For the text-containing cell, return its midpoint in [x, y] coordinate format. 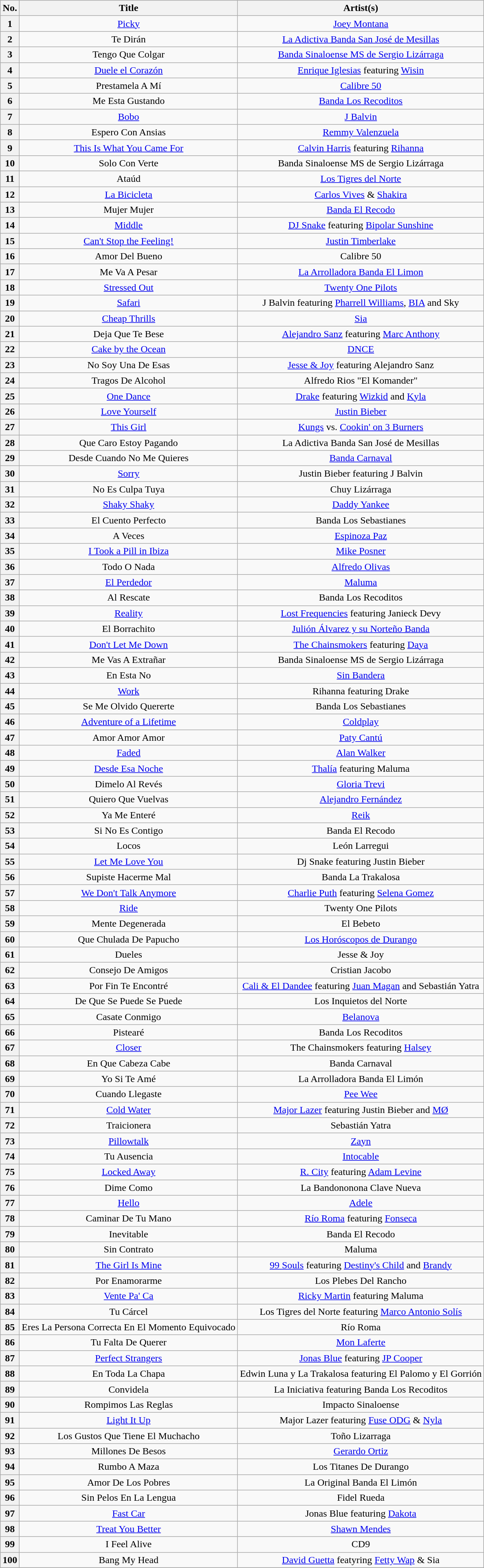
Consejo De Amigos [129, 970]
Can't Stop the Feeling! [129, 241]
Pistearé [129, 1032]
No Soy Una De Esas [129, 365]
99 [10, 1544]
Sin Contrato [129, 1250]
Cristian Jacobo [361, 970]
58 [10, 908]
Solo Con Verte [129, 163]
Los Titanes De Durango [361, 1467]
Closer [129, 1048]
Justin Timberlake [361, 241]
Edwin Luna y La Trakalosa featuring El Palomo y El Gorrión [361, 1374]
Me Esta Gustando [129, 101]
69 [10, 1079]
Safari [129, 303]
Río Roma [361, 1327]
Rihanna featuring Drake [361, 691]
Reality [129, 613]
Por Enamorarme [129, 1281]
Sin Bandera [361, 675]
44 [10, 691]
Daddy Yankee [361, 505]
Tengo Que Colgar [129, 55]
Que Caro Estoy Pagando [129, 442]
7 [10, 117]
Los Plebes Del Rancho [361, 1281]
Espero Con Ansias [129, 132]
88 [10, 1374]
43 [10, 675]
53 [10, 830]
Ricky Martin featuring Maluma [361, 1296]
Justin Bieber featuring J Balvin [361, 474]
56 [10, 877]
40 [10, 629]
Jesse & Joy [361, 955]
Middle [129, 225]
Caminar De Tu Mano [129, 1219]
59 [10, 923]
El Perdedor [129, 582]
El Cuento Perfecto [129, 520]
100 [10, 1560]
11 [10, 179]
Te Dirán [129, 39]
41 [10, 644]
La Iniciativa featuring Banda Los Recoditos [361, 1389]
Sorry [129, 474]
Dueles [129, 955]
Bang My Head [129, 1560]
Hello [129, 1203]
39 [10, 613]
91 [10, 1420]
Remmy Valenzuela [361, 132]
Me Va A Pesar [129, 272]
96 [10, 1498]
Cheap Thrills [129, 318]
99 Souls featuring Destiny's Child and Brandy [361, 1265]
Tragos De Alcohol [129, 380]
80 [10, 1250]
La Bicicleta [129, 194]
Si No Es Contigo [129, 830]
Amor Del Bueno [129, 256]
90 [10, 1405]
Bobo [129, 117]
CD9 [361, 1544]
45 [10, 707]
47 [10, 738]
19 [10, 303]
33 [10, 520]
No Es Culpa Tuya [129, 489]
En Toda La Chapa [129, 1374]
Tu Falta De Querer [129, 1343]
Banda La Trakalosa [361, 877]
Amor Amor Amor [129, 738]
64 [10, 1001]
Justin Bieber [361, 411]
Julión Álvarez y su Norteño Banda [361, 629]
Pee Wee [361, 1094]
87 [10, 1358]
Traicionera [129, 1125]
Jonas Blue featuring Dakota [361, 1513]
51 [10, 799]
38 [10, 598]
75 [10, 1172]
35 [10, 551]
8 [10, 132]
82 [10, 1281]
5 [10, 86]
A Veces [129, 536]
48 [10, 753]
En Esta No [129, 675]
Pillowtalk [129, 1141]
The Girl Is Mine [129, 1265]
Los Tigres del Norte featuring Marco Antonio Solís [361, 1312]
Title [129, 8]
63 [10, 986]
One Dance [129, 396]
No. [10, 8]
Faded [129, 753]
El Borrachito [129, 629]
Rompimos Las Reglas [129, 1405]
En Que Cabeza Cabe [129, 1063]
21 [10, 334]
Perfect Strangers [129, 1358]
De Que Se Puede Se Puede [129, 1001]
Shaky Shaky [129, 505]
20 [10, 318]
Alfredo Olivas [361, 567]
1 [10, 24]
Fast Car [129, 1513]
Convidela [129, 1389]
25 [10, 396]
Mente Degenerada [129, 923]
93 [10, 1451]
67 [10, 1048]
10 [10, 163]
36 [10, 567]
31 [10, 489]
Por Fin Te Encontré [129, 986]
Prestamela A Mí [129, 86]
4 [10, 70]
Alan Walker [361, 753]
Casate Conmigo [129, 1017]
Charlie Puth featuring Selena Gomez [361, 892]
Eres La Persona Correcta En El Momento Equivocado [129, 1327]
Quiero Que Vuelvas [129, 799]
Desde Esa Noche [129, 769]
6 [10, 101]
DNCE [361, 349]
14 [10, 225]
Kungs vs. Cookin' on 3 Burners [361, 427]
This Girl [129, 427]
68 [10, 1063]
Todo O Nada [129, 567]
78 [10, 1219]
13 [10, 210]
3 [10, 55]
49 [10, 769]
Mujer Mujer [129, 210]
Thalía featuring Maluma [361, 769]
Intocable [361, 1156]
Desde Cuando No Me Quieres [129, 458]
Cali & El Dandee featuring Juan Magan and Sebastián Yatra [361, 986]
Al Rescate [129, 598]
Jonas Blue featuring JP Cooper [361, 1358]
54 [10, 846]
La Original Banda El Limón [361, 1482]
J Balvin featuring Pharrell Williams, BIA and Sky [361, 303]
Se Me Olvido Quererte [129, 707]
Adventure of a Lifetime [129, 722]
50 [10, 784]
Drake featuring Wizkid and Kyla [361, 396]
Light It Up [129, 1420]
Cuando Llegaste [129, 1094]
Mon Laferte [361, 1343]
16 [10, 256]
77 [10, 1203]
84 [10, 1312]
Let Me Love You [129, 861]
Río Roma featuring Fonseca [361, 1219]
Adele [361, 1203]
92 [10, 1435]
Cold Water [129, 1110]
Major Lazer featuring Fuse ODG & Nyla [361, 1420]
Impacto Sinaloense [361, 1405]
Coldplay [361, 722]
Sia [361, 318]
71 [10, 1110]
98 [10, 1529]
18 [10, 287]
22 [10, 349]
Los Tigres del Norte [361, 179]
Shawn Mendes [361, 1529]
24 [10, 380]
79 [10, 1234]
Dime Como [129, 1188]
Cake by the Ocean [129, 349]
26 [10, 411]
73 [10, 1141]
Stressed Out [129, 287]
Picky [129, 24]
J Balvin [361, 117]
65 [10, 1017]
Belanova [361, 1017]
62 [10, 970]
I Feel Alive [129, 1544]
Sebastián Yatra [361, 1125]
Enrique Iglesias featuring Wisin [361, 70]
70 [10, 1094]
37 [10, 582]
Locked Away [129, 1172]
Dimelo Al Revés [129, 784]
Love Yourself [129, 411]
Locos [129, 846]
León Larregui [361, 846]
Joey Montana [361, 24]
32 [10, 505]
Deja Que Te Bese [129, 334]
I Took a Pill in Ibiza [129, 551]
Ataúd [129, 179]
Los Inquietos del Norte [361, 1001]
The Chainsmokers featuring Daya [361, 644]
94 [10, 1467]
Yo Si Te Amé [129, 1079]
Alejandro Sanz featuring Marc Anthony [361, 334]
81 [10, 1265]
89 [10, 1389]
Reik [361, 815]
La Arrolladora Banda El Limón [361, 1079]
Supiste Hacerme Mal [129, 877]
Calvin Harris featuring Rihanna [361, 148]
Fidel Rueda [361, 1498]
Ride [129, 908]
12 [10, 194]
Zayn [361, 1141]
Carlos Vives & Shakira [361, 194]
Ya Me Enteré [129, 815]
57 [10, 892]
Major Lazer featuring Justin Bieber and MØ [361, 1110]
Gloria Trevi [361, 784]
55 [10, 861]
97 [10, 1513]
74 [10, 1156]
66 [10, 1032]
Millones De Besos [129, 1451]
15 [10, 241]
Los Gustos Que Tiene El Muchacho [129, 1435]
Treat You Better [129, 1529]
Amor De Los Pobres [129, 1482]
Inevitable [129, 1234]
Dj Snake featuring Justin Bieber [361, 861]
34 [10, 536]
85 [10, 1327]
El Bebeto [361, 923]
Tu Cárcel [129, 1312]
Que Chulada De Papucho [129, 939]
David Guetta featyring Fetty Wap & Sia [361, 1560]
Toño Lizarraga [361, 1435]
La Bandononona Clave Nueva [361, 1188]
The Chainsmokers featuring Halsey [361, 1048]
Rumbo A Maza [129, 1467]
Duele el Corazón [129, 70]
Alejandro Fernández [361, 799]
60 [10, 939]
29 [10, 458]
Paty Cantú [361, 738]
72 [10, 1125]
52 [10, 815]
DJ Snake featuring Bipolar Sunshine [361, 225]
Los Horóscopos de Durango [361, 939]
We Don't Talk Anymore [129, 892]
86 [10, 1343]
83 [10, 1296]
Artist(s) [361, 8]
Don't Let Me Down [129, 644]
95 [10, 1482]
28 [10, 442]
This Is What You Came For [129, 148]
R. City featuring Adam Levine [361, 1172]
Me Vas A Extrañar [129, 660]
Chuy Lizárraga [361, 489]
42 [10, 660]
Lost Frequencies featuring Janieck Devy [361, 613]
La Arrolladora Banda El Limon [361, 272]
Sin Pelos En La Lengua [129, 1498]
27 [10, 427]
46 [10, 722]
2 [10, 39]
Mike Posner [361, 551]
61 [10, 955]
Gerardo Ortiz [361, 1451]
9 [10, 148]
30 [10, 474]
Tu Ausencia [129, 1156]
23 [10, 365]
Work [129, 691]
Jesse & Joy featuring Alejandro Sanz [361, 365]
76 [10, 1188]
Alfredo Rios "El Komander" [361, 380]
Vente Pa' Ca [129, 1296]
Espinoza Paz [361, 536]
17 [10, 272]
